For the text-containing cell, return its midpoint in [x, y] coordinate format. 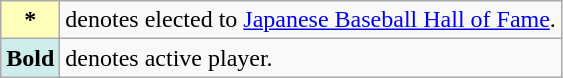
denotes active player. [311, 58]
* [30, 20]
denotes elected to Japanese Baseball Hall of Fame. [311, 20]
Bold [30, 58]
